Pinpoint the cell where the given text exists, returning its [x, y] midpoint coordinate. 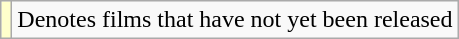
Denotes films that have not yet been released [235, 20]
